Find where the given text appears and provide that cell's center as [X, Y] coordinate. 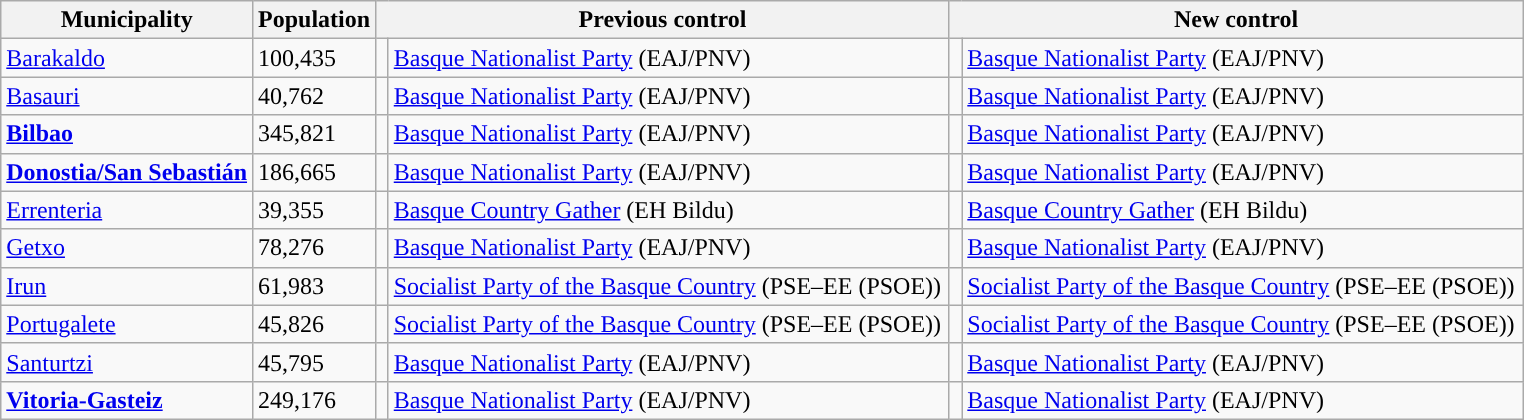
249,176 [314, 400]
345,821 [314, 134]
186,665 [314, 172]
Irun [127, 286]
100,435 [314, 58]
Municipality [127, 20]
39,355 [314, 210]
Basauri [127, 96]
New control [1236, 20]
40,762 [314, 96]
Errenteria [127, 210]
Santurtzi [127, 362]
78,276 [314, 248]
Vitoria-Gasteiz [127, 400]
Donostia/San Sebastián [127, 172]
Portugalete [127, 324]
Barakaldo [127, 58]
Getxo [127, 248]
45,826 [314, 324]
61,983 [314, 286]
Bilbao [127, 134]
Population [314, 20]
45,795 [314, 362]
Previous control [663, 20]
